Detect which cell encompasses the target text, then output its (X, Y) center coordinate. 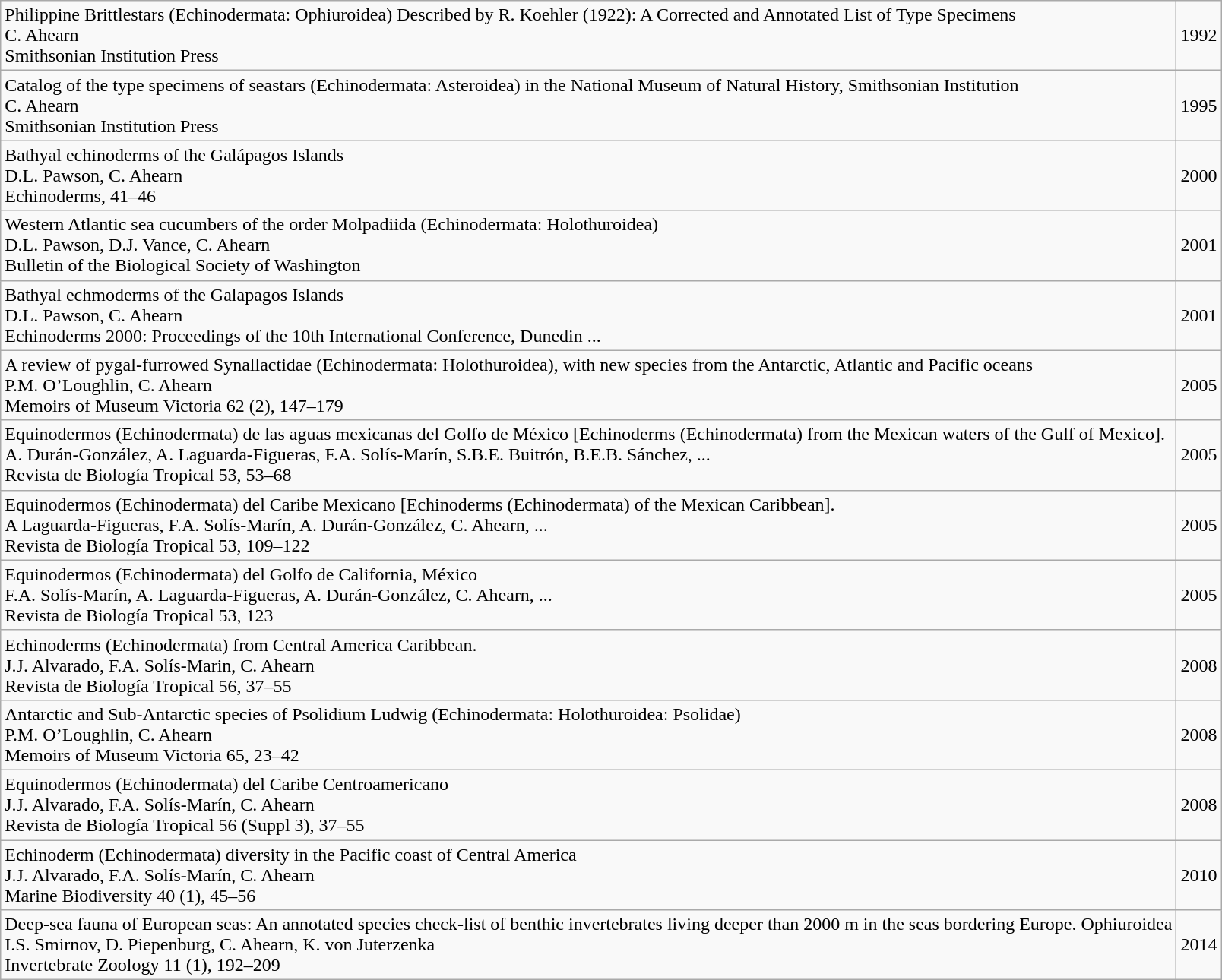
2014 (1199, 945)
2000 (1199, 175)
Bathyal echinoderms of the Galápagos IslandsD.L. Pawson, C. AhearnEchinoderms, 41–46 (588, 175)
2010 (1199, 875)
Echinoderms (Echinodermata) from Central America Caribbean.J.J. Alvarado, F.A. Solís-Marin, C. AhearnRevista de Biología Tropical 56, 37–55 (588, 665)
Bathyal echmoderms of the Galapagos IslandsD.L. Pawson, C. AhearnEchinoderms 2000: Proceedings of the 10th International Conference, Dunedin ... (588, 315)
Equinodermos (Echinodermata) del Caribe CentroamericanoJ.J. Alvarado, F.A. Solís-Marín, C. AhearnRevista de Biología Tropical 56 (Suppl 3), 37–55 (588, 805)
1992 (1199, 36)
1995 (1199, 106)
